Scan for the cell matching the given text and deliver its (X, Y) coordinate at center. 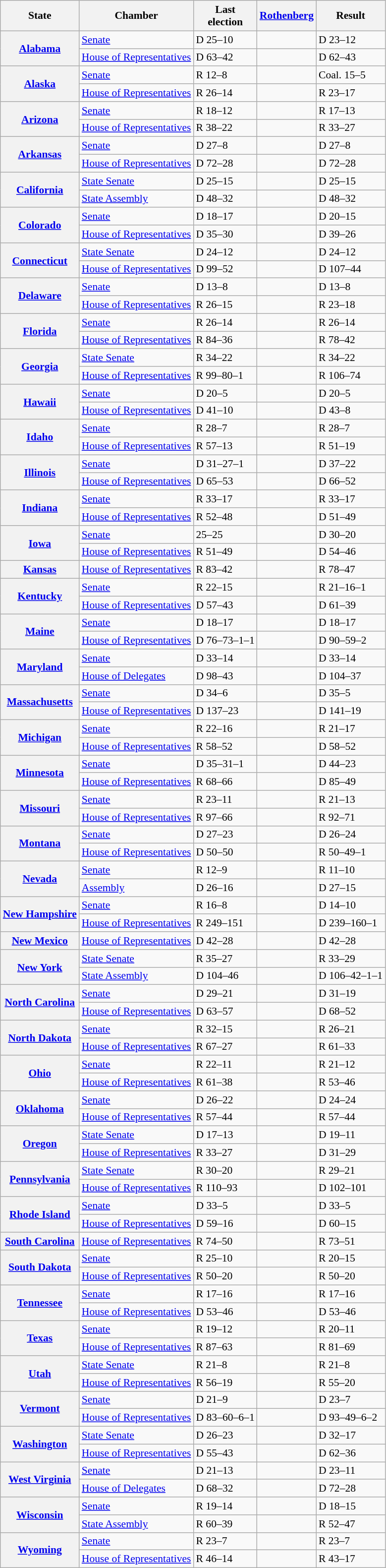
D 35–5 (351, 693)
D 62–36 (351, 1453)
Colorado (40, 225)
D 21–9 (225, 1400)
D 14–10 (351, 905)
D 26–24 (351, 835)
R 52–47 (351, 1524)
Hawaii (40, 402)
D 63–57 (225, 1012)
D 58–52 (351, 746)
R 21–16–1 (351, 588)
R 19–14 (225, 1506)
R 25–10 (225, 1259)
R 22–15 (225, 588)
D 83–60–6–1 (225, 1418)
R 20–11 (351, 1329)
D 23–12 (351, 40)
R 249–151 (225, 923)
Georgia (40, 367)
D 21–13 (225, 1471)
Delaware (40, 296)
R 26–15 (225, 305)
Lastelection (225, 16)
R 51–49 (225, 552)
R 23–17 (351, 93)
Arkansas (40, 155)
R 17–13 (351, 111)
R 78–42 (351, 340)
D 27–15 (351, 888)
Ohio (40, 1073)
R 92–71 (351, 817)
R 53–46 (351, 1082)
D 39–26 (351, 234)
Utah (40, 1374)
D 30–20 (351, 535)
R 46–14 (225, 1559)
Washington (40, 1444)
D 18–15 (351, 1506)
R 81–69 (351, 1347)
Vermont (40, 1408)
R 21–13 (351, 799)
R 60–39 (225, 1524)
D 26–16 (225, 888)
D 27–23 (225, 835)
D 25–10 (225, 40)
D 99–52 (225, 269)
D 107–44 (351, 269)
D 137–23 (225, 711)
Iowa (40, 543)
D 50–50 (225, 852)
Assembly (137, 888)
R 56–19 (225, 1383)
Wyoming (40, 1550)
D 98–43 (225, 676)
D 44–23 (351, 764)
D 23–7 (351, 1400)
Connecticut (40, 261)
New Mexico (40, 941)
D 141–19 (351, 711)
D 102–101 (351, 1188)
D 20–15 (351, 217)
Illinois (40, 472)
D 65–53 (225, 482)
D 34–6 (225, 693)
R 57–13 (225, 446)
R 22–11 (225, 1065)
R 87–63 (225, 1347)
Maryland (40, 666)
R 26–21 (351, 1029)
Tennessee (40, 1303)
D 68–32 (225, 1489)
California (40, 189)
D 104–37 (351, 676)
25–25 (225, 535)
D 32–17 (351, 1436)
D 35–30 (225, 234)
D 17–13 (225, 1135)
R 67–27 (225, 1047)
Alaska (40, 84)
D 43–8 (351, 411)
R 74–50 (225, 1241)
Wisconsin (40, 1514)
R 73–51 (351, 1241)
Chamber (137, 16)
D 35–31–1 (225, 764)
R 38–22 (225, 128)
South Dakota (40, 1267)
Massachusetts (40, 702)
D 239–160–1 (351, 923)
D 54–46 (351, 552)
Montana (40, 843)
R 29–21 (351, 1170)
R 23–18 (351, 305)
R 78–47 (351, 570)
R 106–74 (351, 375)
D 19–11 (351, 1135)
West Virginia (40, 1480)
Rhode Island (40, 1215)
Rothenberg (286, 16)
D 85–49 (351, 782)
D 60–15 (351, 1223)
R 52–48 (225, 517)
Arizona (40, 119)
R 21–12 (351, 1065)
D 31–19 (351, 994)
D 93–49–6–2 (351, 1418)
D 37–22 (351, 464)
D 41–10 (225, 411)
Nevada (40, 879)
South Carolina (40, 1241)
R 12–8 (225, 75)
R 43–17 (351, 1559)
R 11–10 (351, 870)
R 84–36 (225, 340)
R 18–12 (225, 111)
Oklahoma (40, 1109)
R 58–52 (225, 746)
R 20–15 (351, 1259)
R 50–49–1 (351, 852)
R 19–12 (225, 1329)
D 51–49 (351, 517)
D 66–52 (351, 482)
Texas (40, 1338)
R 23–11 (225, 799)
R 32–15 (225, 1029)
D 24–24 (351, 1100)
R 30–20 (225, 1170)
North Dakota (40, 1037)
R 12–9 (225, 870)
D 26–23 (225, 1436)
D 76–73–1–1 (225, 641)
Coal. 15–5 (351, 75)
R 22–16 (225, 729)
D 55–43 (225, 1453)
North Carolina (40, 1003)
R 21–17 (351, 729)
D 29–21 (225, 994)
New York (40, 967)
Indiana (40, 508)
Michigan (40, 738)
R 16–8 (225, 905)
R 110–93 (225, 1188)
Idaho (40, 437)
D 106–42–1–1 (351, 976)
R 61–38 (225, 1082)
Missouri (40, 808)
Maine (40, 632)
R 33–29 (351, 959)
D 104–46 (225, 976)
R 61–33 (351, 1047)
R 83–42 (225, 570)
R 99–80–1 (225, 375)
D 90–59–2 (351, 641)
D 31–29 (351, 1153)
State (40, 16)
D 57–43 (225, 605)
R 97–66 (225, 817)
D 26–22 (225, 1100)
Florida (40, 331)
Result (351, 16)
R 35–27 (225, 959)
New Hampshire (40, 914)
D 68–52 (351, 1012)
D 23–11 (351, 1471)
Alabama (40, 49)
D 63–42 (225, 58)
Pennsylvania (40, 1179)
D 61–39 (351, 605)
D 59–16 (225, 1223)
R 68–66 (225, 782)
Minnesota (40, 773)
D 62–43 (351, 58)
R 55–20 (351, 1383)
Kansas (40, 570)
D 31–27–1 (225, 464)
Oregon (40, 1144)
R 51–19 (351, 446)
Kentucky (40, 596)
